Search for the cell housing the specified text and yield its (x, y) center coordinate. 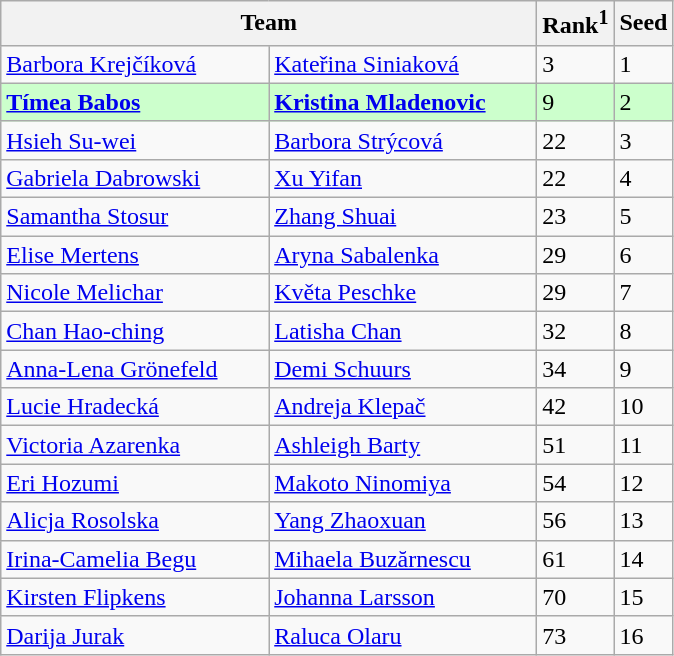
Tímea Babos (135, 102)
61 (576, 559)
56 (576, 521)
Latisha Chan (403, 331)
5 (644, 217)
Hsieh Su-wei (135, 140)
42 (576, 407)
Lucie Hradecká (135, 407)
34 (576, 369)
Anna-Lena Grönefeld (135, 369)
10 (644, 407)
2 (644, 102)
Elise Mertens (135, 255)
Rank1 (576, 24)
Yang Zhaoxuan (403, 521)
Chan Hao-ching (135, 331)
73 (576, 635)
Victoria Azarenka (135, 445)
16 (644, 635)
Kristina Mladenovic (403, 102)
8 (644, 331)
51 (576, 445)
Kateřina Siniaková (403, 64)
Samantha Stosur (135, 217)
70 (576, 597)
Demi Schuurs (403, 369)
Makoto Ninomiya (403, 483)
12 (644, 483)
Alicja Rosolska (135, 521)
Eri Hozumi (135, 483)
Raluca Olaru (403, 635)
4 (644, 178)
Xu Yifan (403, 178)
7 (644, 293)
Barbora Strýcová (403, 140)
Darija Jurak (135, 635)
13 (644, 521)
Andreja Klepač (403, 407)
32 (576, 331)
Květa Peschke (403, 293)
6 (644, 255)
Seed (644, 24)
Barbora Krejčíková (135, 64)
15 (644, 597)
11 (644, 445)
Mihaela Buzărnescu (403, 559)
1 (644, 64)
Johanna Larsson (403, 597)
14 (644, 559)
Kirsten Flipkens (135, 597)
Aryna Sabalenka (403, 255)
Irina-Camelia Begu (135, 559)
Zhang Shuai (403, 217)
Team (269, 24)
Gabriela Dabrowski (135, 178)
Ashleigh Barty (403, 445)
54 (576, 483)
23 (576, 217)
Nicole Melichar (135, 293)
